Output the [X, Y] coordinate of the center of the cell containing the given text.  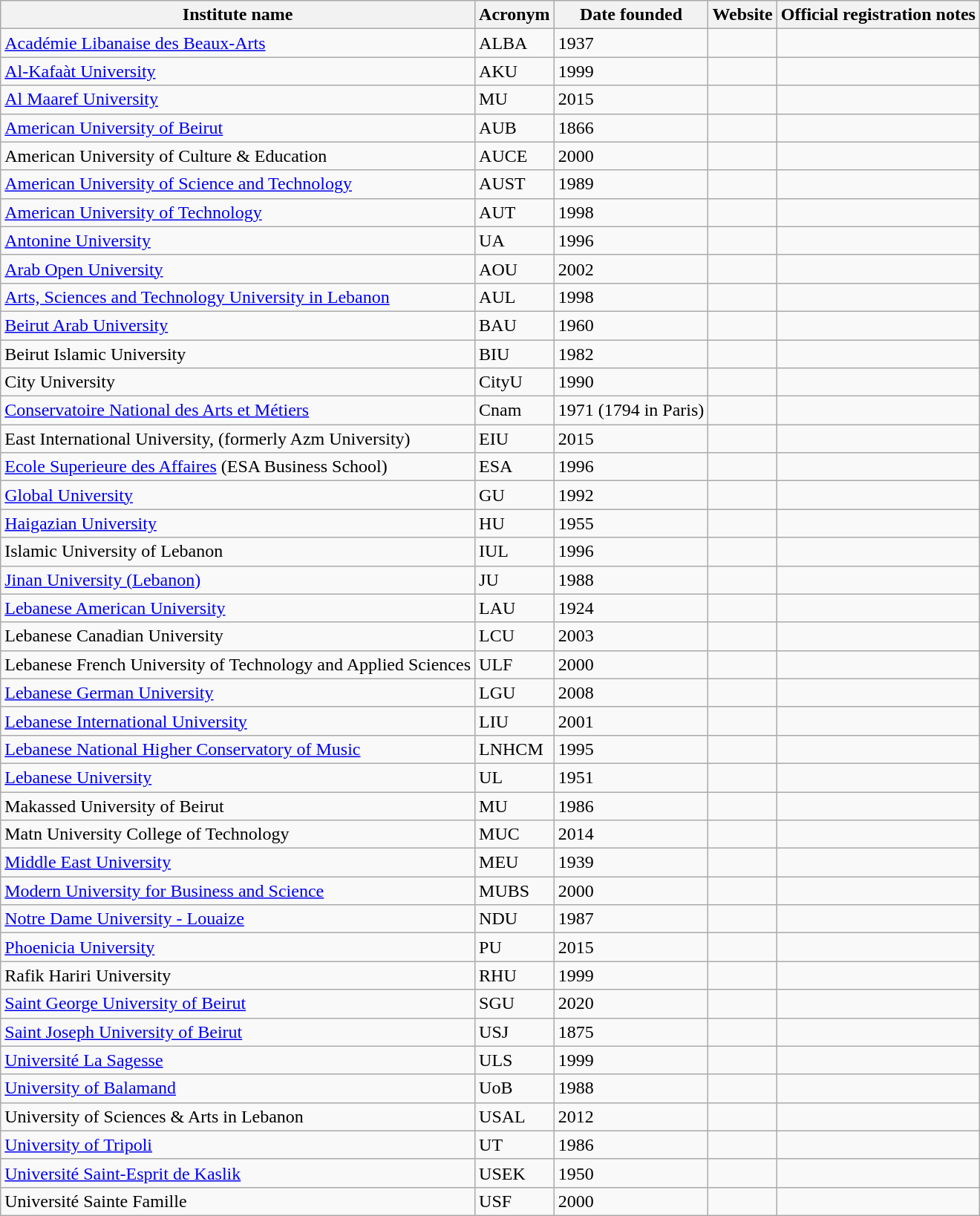
Acronym [515, 15]
UL [515, 777]
American University of Science and Technology [238, 184]
Lebanese University [238, 777]
Haigazian University [238, 523]
Académie Libanaise des Beaux-Arts [238, 43]
ALBA [515, 43]
Lebanese National Higher Conservatory of Music [238, 749]
AUB [515, 128]
1955 [631, 523]
American University of Technology [238, 212]
1924 [631, 608]
USJ [515, 1032]
1992 [631, 495]
1971 (1794 in Paris) [631, 411]
1951 [631, 777]
Phoenicia University [238, 947]
Matn University College of Technology [238, 834]
Ecole Superieure des Affaires (ESA Business School) [238, 467]
2020 [631, 1004]
GU [515, 495]
Middle East University [238, 863]
Official registration notes [878, 15]
City University [238, 382]
ULS [515, 1060]
LGU [515, 693]
LNHCM [515, 749]
2003 [631, 636]
American University of Beirut [238, 128]
1939 [631, 863]
Al Maaref University [238, 99]
1989 [631, 184]
University of Balamand [238, 1088]
Global University [238, 495]
1987 [631, 919]
LCU [515, 636]
USEK [515, 1173]
Université La Sagesse [238, 1060]
EIU [515, 439]
Saint Joseph University of Beirut [238, 1032]
UoB [515, 1088]
University of Sciences & Arts in Lebanon [238, 1117]
UA [515, 241]
HU [515, 523]
MEU [515, 863]
Lebanese American University [238, 608]
AUL [515, 297]
JU [515, 580]
AOU [515, 269]
Website [742, 15]
Lebanese Canadian University [238, 636]
Cnam [515, 411]
AUCE [515, 156]
BIU [515, 354]
Lebanese German University [238, 693]
Conservatoire National des Arts et Métiers [238, 411]
1990 [631, 382]
ESA [515, 467]
Modern University for Business and Science [238, 891]
Rafik Hariri University [238, 975]
2002 [631, 269]
LAU [515, 608]
Islamic University of Lebanon [238, 552]
Antonine University [238, 241]
East International University, (formerly Azm University) [238, 439]
2001 [631, 721]
1995 [631, 749]
CityU [515, 382]
Beirut Islamic University [238, 354]
Notre Dame University - Louaize [238, 919]
Beirut Arab University [238, 325]
PU [515, 947]
1875 [631, 1032]
AUT [515, 212]
RHU [515, 975]
UT [515, 1145]
Jinan University (Lebanon) [238, 580]
2014 [631, 834]
ULF [515, 664]
Université Sainte Famille [238, 1201]
Makassed University of Beirut [238, 805]
Institute name [238, 15]
1866 [631, 128]
Al-Kafaàt University [238, 71]
BAU [515, 325]
LIU [515, 721]
Arts, Sciences and Technology University in Lebanon [238, 297]
2012 [631, 1117]
USF [515, 1201]
Lebanese French University of Technology and Applied Sciences [238, 664]
Université Saint-Esprit de Kaslik [238, 1173]
SGU [515, 1004]
1960 [631, 325]
USAL [515, 1117]
1937 [631, 43]
Lebanese International University [238, 721]
AUST [515, 184]
Arab Open University [238, 269]
1982 [631, 354]
MUC [515, 834]
2008 [631, 693]
MUBS [515, 891]
NDU [515, 919]
1950 [631, 1173]
Date founded [631, 15]
University of Tripoli [238, 1145]
Saint George University of Beirut [238, 1004]
IUL [515, 552]
American University of Culture & Education [238, 156]
AKU [515, 71]
